Scan for the cell matching the given text and deliver its [X, Y] coordinate at center. 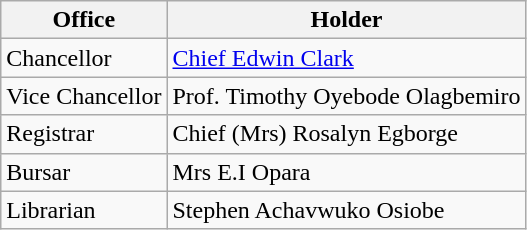
Registrar [84, 134]
Chief (Mrs) Rosalyn Egborge [346, 134]
Office [84, 20]
Bursar [84, 172]
Mrs E.I Opara [346, 172]
Vice Chancellor [84, 96]
Prof. Timothy Oyebode Olagbemiro [346, 96]
Holder [346, 20]
Chancellor [84, 58]
Chief Edwin Clark [346, 58]
Stephen Achavwuko Osiobe [346, 210]
Librarian [84, 210]
